Detect which cell encompasses the target text, then output its [x, y] center coordinate. 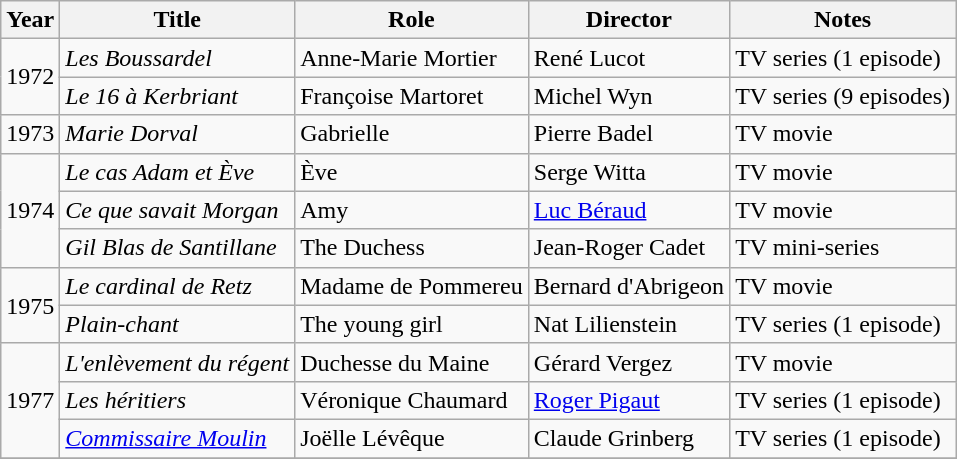
Commissaire Moulin [178, 438]
Nat Lilienstein [628, 324]
Jean-Roger Cadet [628, 248]
René Lucot [628, 58]
Roger Pigaut [628, 400]
TV series (9 episodes) [843, 96]
Véronique Chaumard [412, 400]
Ève [412, 172]
Le cardinal de Retz [178, 286]
L'enlèvement du régent [178, 362]
Pierre Badel [628, 134]
Ce que savait Morgan [178, 210]
Claude Grinberg [628, 438]
Le 16 à Kerbriant [178, 96]
1977 [30, 400]
1975 [30, 305]
Joëlle Lévêque [412, 438]
Les héritiers [178, 400]
Le cas Adam et Ève [178, 172]
Plain-chant [178, 324]
Role [412, 20]
Les Boussardel [178, 58]
1972 [30, 77]
Duchesse du Maine [412, 362]
The Duchess [412, 248]
Amy [412, 210]
Director [628, 20]
1974 [30, 210]
Luc Béraud [628, 210]
Anne-Marie Mortier [412, 58]
1973 [30, 134]
Year [30, 20]
Title [178, 20]
TV mini-series [843, 248]
Bernard d'Abrigeon [628, 286]
Madame de Pommereu [412, 286]
Serge Witta [628, 172]
Notes [843, 20]
Michel Wyn [628, 96]
Gabrielle [412, 134]
Françoise Martoret [412, 96]
The young girl [412, 324]
Gérard Vergez [628, 362]
Gil Blas de Santillane [178, 248]
Marie Dorval [178, 134]
